For the text-containing cell, return its midpoint in (X, Y) coordinate format. 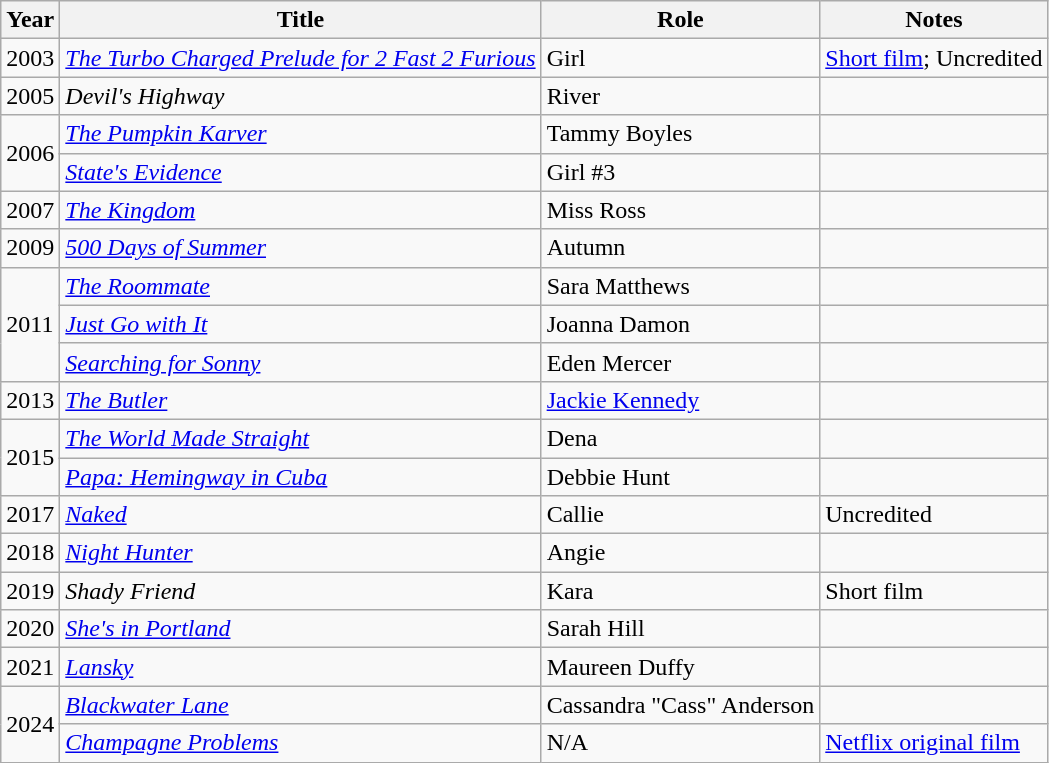
2003 (30, 58)
Girl #3 (680, 172)
Sara Matthews (680, 286)
The Pumpkin Karver (300, 134)
2009 (30, 248)
Joanna Damon (680, 324)
Champagne Problems (300, 743)
Papa: Hemingway in Cuba (300, 477)
Year (30, 20)
2005 (30, 96)
2013 (30, 400)
2017 (30, 515)
2021 (30, 667)
Short film; Uncredited (934, 58)
Cassandra "Cass" Anderson (680, 705)
The Kingdom (300, 210)
Dena (680, 438)
Role (680, 20)
2018 (30, 553)
Lansky (300, 667)
500 Days of Summer (300, 248)
Girl (680, 58)
Naked (300, 515)
Netflix original film (934, 743)
Callie (680, 515)
She's in Portland (300, 629)
The Turbo Charged Prelude for 2 Fast 2 Furious (300, 58)
Blackwater Lane (300, 705)
The World Made Straight (300, 438)
Sarah Hill (680, 629)
2019 (30, 591)
Shady Friend (300, 591)
Miss Ross (680, 210)
Notes (934, 20)
2011 (30, 324)
The Butler (300, 400)
Tammy Boyles (680, 134)
Searching for Sonny (300, 362)
Short film (934, 591)
Uncredited (934, 515)
River (680, 96)
2015 (30, 457)
Just Go with It (300, 324)
2006 (30, 153)
Jackie Kennedy (680, 400)
2007 (30, 210)
State's Evidence (300, 172)
Autumn (680, 248)
Kara (680, 591)
Maureen Duffy (680, 667)
2024 (30, 724)
Eden Mercer (680, 362)
The Roommate (300, 286)
Devil's Highway (300, 96)
N/A (680, 743)
Angie (680, 553)
Title (300, 20)
Debbie Hunt (680, 477)
Night Hunter (300, 553)
2020 (30, 629)
